Output the [x, y] coordinate of the center of the cell containing the given text.  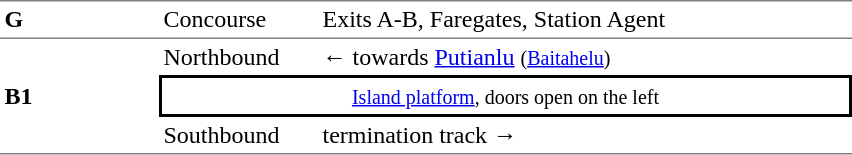
Southbound [238, 136]
Island platform, doors open on the left [506, 96]
Concourse [238, 20]
termination track → [585, 136]
← towards Putianlu (Baitahelu) [585, 57]
B1 [80, 97]
Northbound [238, 57]
G [80, 20]
Exits A-B, Faregates, Station Agent [585, 20]
